Extract the [X, Y] coordinate from the center of the cell holding the provided text.  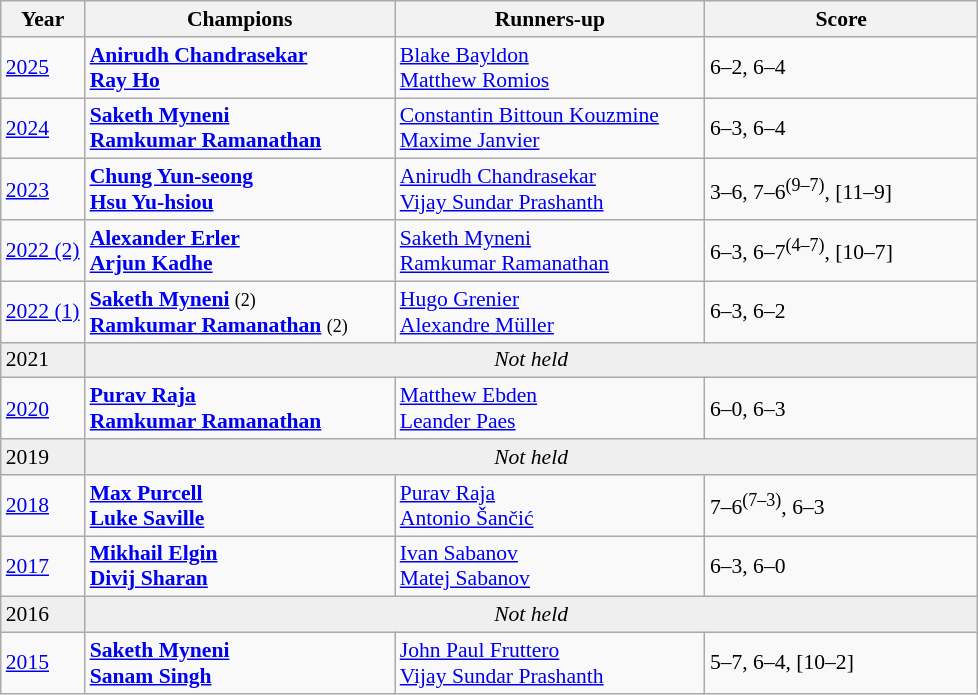
John Paul Fruttero Vijay Sundar Prashanth [550, 664]
2022 (2) [43, 250]
Blake Bayldon Matthew Romios [550, 68]
2025 [43, 68]
Matthew Ebden Leander Paes [550, 408]
Saketh Myneni (2) Ramkumar Ramanathan (2) [240, 312]
6–0, 6–3 [842, 408]
2019 [43, 457]
6–3, 6–4 [842, 128]
6–3, 6–7(4–7), [10–7] [842, 250]
7–6(7–3), 6–3 [842, 506]
Chung Yun-seong Hsu Yu-hsiou [240, 190]
Saketh Myneni Sanam Singh [240, 664]
Mikhail Elgin Divij Sharan [240, 566]
Hugo Grenier Alexandre Müller [550, 312]
2022 (1) [43, 312]
Ivan Sabanov Matej Sabanov [550, 566]
Constantin Bittoun Kouzmine Maxime Janvier [550, 128]
2024 [43, 128]
Purav Raja Antonio Šančić [550, 506]
3–6, 7–6(9–7), [11–9] [842, 190]
5–7, 6–4, [10–2] [842, 664]
6–3, 6–2 [842, 312]
2015 [43, 664]
Anirudh Chandrasekar Vijay Sundar Prashanth [550, 190]
Alexander Erler Arjun Kadhe [240, 250]
2017 [43, 566]
2023 [43, 190]
2018 [43, 506]
Purav Raja Ramkumar Ramanathan [240, 408]
6–2, 6–4 [842, 68]
Year [43, 19]
2016 [43, 615]
Champions [240, 19]
6–3, 6–0 [842, 566]
Runners-up [550, 19]
2020 [43, 408]
Score [842, 19]
Max Purcell Luke Saville [240, 506]
Anirudh Chandrasekar Ray Ho [240, 68]
2021 [43, 360]
